Return the (X, Y) coordinate for the center point of the cell that contains the specified text.  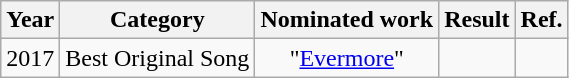
Category (158, 20)
Year (30, 20)
Result (477, 20)
Nominated work (347, 20)
Ref. (542, 20)
Best Original Song (158, 58)
2017 (30, 58)
"Evermore" (347, 58)
